Locate the cell with the specified text and output its [x, y] center coordinate. 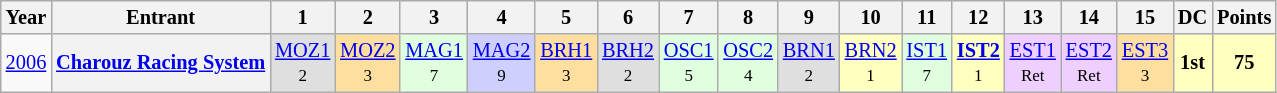
4 [502, 17]
Year [26, 17]
MAG17 [434, 63]
Points [1244, 17]
6 [628, 17]
IST17 [927, 63]
EST1Ret [1033, 63]
MAG29 [502, 63]
BRH22 [628, 63]
1 [302, 17]
11 [927, 17]
IST21 [978, 63]
BRN21 [871, 63]
MOZ23 [368, 63]
OSC15 [689, 63]
5 [566, 17]
12 [978, 17]
10 [871, 17]
DC [1192, 17]
15 [1145, 17]
Entrant [160, 17]
Charouz Racing System [160, 63]
2 [368, 17]
EST33 [1145, 63]
9 [809, 17]
75 [1244, 63]
BRH13 [566, 63]
OSC24 [748, 63]
MOZ12 [302, 63]
14 [1089, 17]
3 [434, 17]
13 [1033, 17]
2006 [26, 63]
1st [1192, 63]
7 [689, 17]
BRN12 [809, 63]
EST2Ret [1089, 63]
8 [748, 17]
